From the cell containing the given text, extract its center point as [x, y] coordinate. 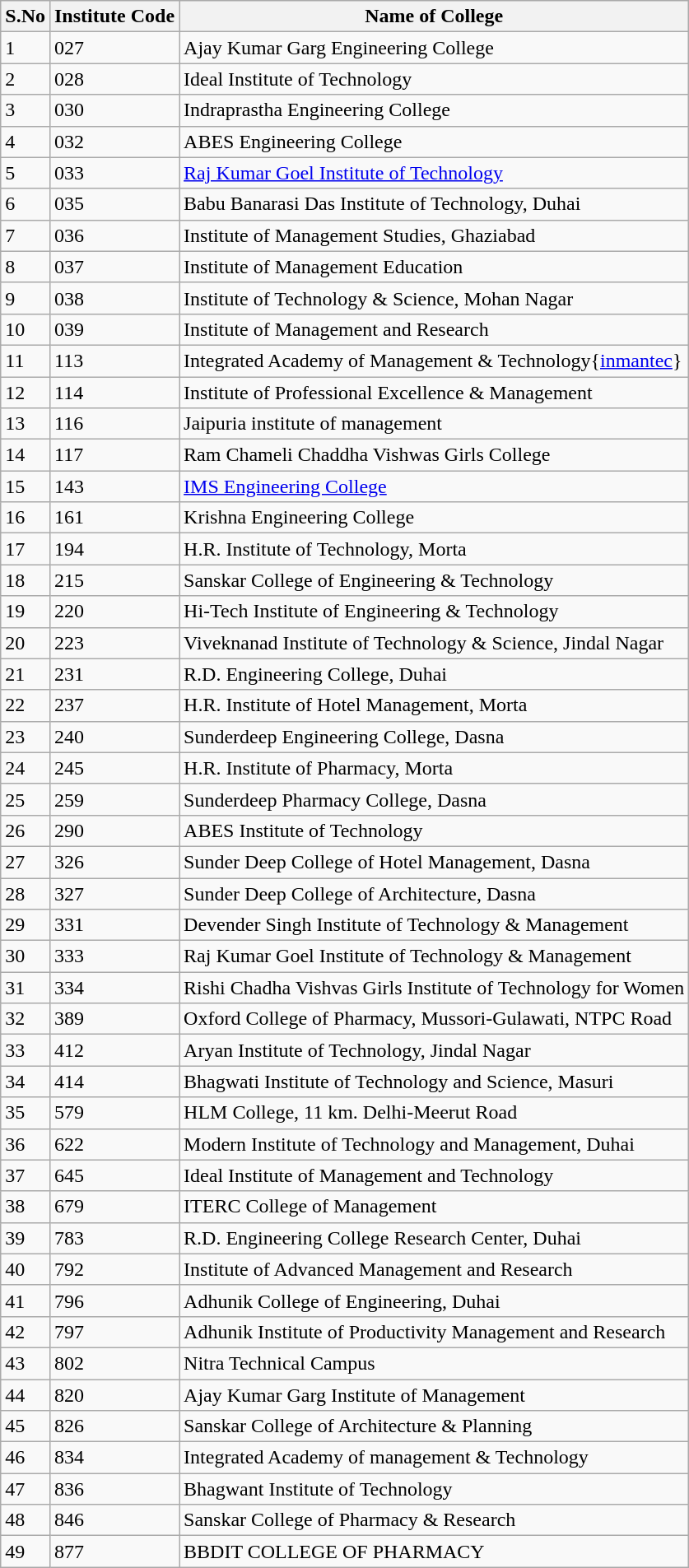
220 [114, 612]
Institute of Management Education [435, 267]
Viveknanad Institute of Technology & Science, Jindal Nagar [435, 643]
6 [26, 204]
334 [114, 988]
1 [26, 48]
622 [114, 1144]
3 [26, 110]
Sanskar College of Architecture & Planning [435, 1426]
Sunder Deep College of Architecture, Dasna [435, 893]
38 [26, 1207]
Sanskar College of Pharmacy & Research [435, 1520]
037 [114, 267]
29 [26, 925]
194 [114, 549]
ABES Engineering College [435, 142]
IMS Engineering College [435, 486]
245 [114, 768]
Integrated Academy of Management & Technology{inmantec} [435, 361]
23 [26, 737]
BBDIT COLLEGE OF PHARMACY [435, 1552]
5 [26, 173]
12 [26, 393]
Bhagwant Institute of Technology [435, 1489]
Sunderdeep Engineering College, Dasna [435, 737]
240 [114, 737]
Institute of Technology & Science, Mohan Nagar [435, 298]
143 [114, 486]
31 [26, 988]
035 [114, 204]
R.D. Engineering College Research Center, Duhai [435, 1238]
17 [26, 549]
44 [26, 1395]
Devender Singh Institute of Technology & Management [435, 925]
Aryan Institute of Technology, Jindal Nagar [435, 1050]
796 [114, 1300]
Ajay Kumar Garg Institute of Management [435, 1395]
579 [114, 1113]
826 [114, 1426]
Raj Kumar Goel Institute of Technology & Management [435, 956]
846 [114, 1520]
47 [26, 1489]
027 [114, 48]
033 [114, 173]
834 [114, 1458]
Adhunik Institute of Productivity Management and Research [435, 1332]
HLM College, 11 km. Delhi-Meerut Road [435, 1113]
Krishna Engineering College [435, 518]
783 [114, 1238]
ITERC College of Management [435, 1207]
259 [114, 799]
H.R. Institute of Pharmacy, Morta [435, 768]
326 [114, 862]
35 [26, 1113]
Raj Kumar Goel Institute of Technology [435, 173]
237 [114, 705]
46 [26, 1458]
4 [26, 142]
2 [26, 79]
S.No [26, 16]
7 [26, 235]
792 [114, 1269]
331 [114, 925]
Ideal Institute of Management and Technology [435, 1175]
877 [114, 1552]
49 [26, 1552]
Babu Banarasi Das Institute of Technology, Duhai [435, 204]
327 [114, 893]
37 [26, 1175]
33 [26, 1050]
ABES Institute of Technology [435, 831]
H.R. Institute of Technology, Morta [435, 549]
215 [114, 580]
028 [114, 79]
116 [114, 424]
114 [114, 393]
20 [26, 643]
290 [114, 831]
117 [114, 455]
Sunderdeep Pharmacy College, Dasna [435, 799]
21 [26, 674]
820 [114, 1395]
Name of College [435, 16]
13 [26, 424]
14 [26, 455]
R.D. Engineering College, Duhai [435, 674]
Indraprastha Engineering College [435, 110]
412 [114, 1050]
333 [114, 956]
40 [26, 1269]
41 [26, 1300]
34 [26, 1082]
802 [114, 1363]
30 [26, 956]
Bhagwati Institute of Technology and Science, Masuri [435, 1082]
Ideal Institute of Technology [435, 79]
039 [114, 329]
645 [114, 1175]
Institute of Management Studies, Ghaziabad [435, 235]
Rishi Chadha Vishvas Girls Institute of Technology for Women [435, 988]
19 [26, 612]
Institute of Advanced Management and Research [435, 1269]
48 [26, 1520]
414 [114, 1082]
030 [114, 110]
Integrated Academy of management & Technology [435, 1458]
113 [114, 361]
Sunder Deep College of Hotel Management, Dasna [435, 862]
Oxford College of Pharmacy, Mussori-Gulawati, NTPC Road [435, 1019]
36 [26, 1144]
27 [26, 862]
Institute of Professional Excellence & Management [435, 393]
25 [26, 799]
Hi-Tech Institute of Engineering & Technology [435, 612]
H.R. Institute of Hotel Management, Morta [435, 705]
797 [114, 1332]
10 [26, 329]
Jaipuria institute of management [435, 424]
26 [26, 831]
161 [114, 518]
32 [26, 1019]
836 [114, 1489]
679 [114, 1207]
39 [26, 1238]
223 [114, 643]
8 [26, 267]
43 [26, 1363]
9 [26, 298]
Institute of Management and Research [435, 329]
Modern Institute of Technology and Management, Duhai [435, 1144]
24 [26, 768]
Adhunik College of Engineering, Duhai [435, 1300]
15 [26, 486]
231 [114, 674]
42 [26, 1332]
Ajay Kumar Garg Engineering College [435, 48]
Institute Code [114, 16]
389 [114, 1019]
032 [114, 142]
Ram Chameli Chaddha Vishwas Girls College [435, 455]
28 [26, 893]
45 [26, 1426]
Sanskar College of Engineering & Technology [435, 580]
22 [26, 705]
Nitra Technical Campus [435, 1363]
18 [26, 580]
16 [26, 518]
036 [114, 235]
038 [114, 298]
11 [26, 361]
